Extract the (x, y) coordinate from the center of the cell holding the provided text.  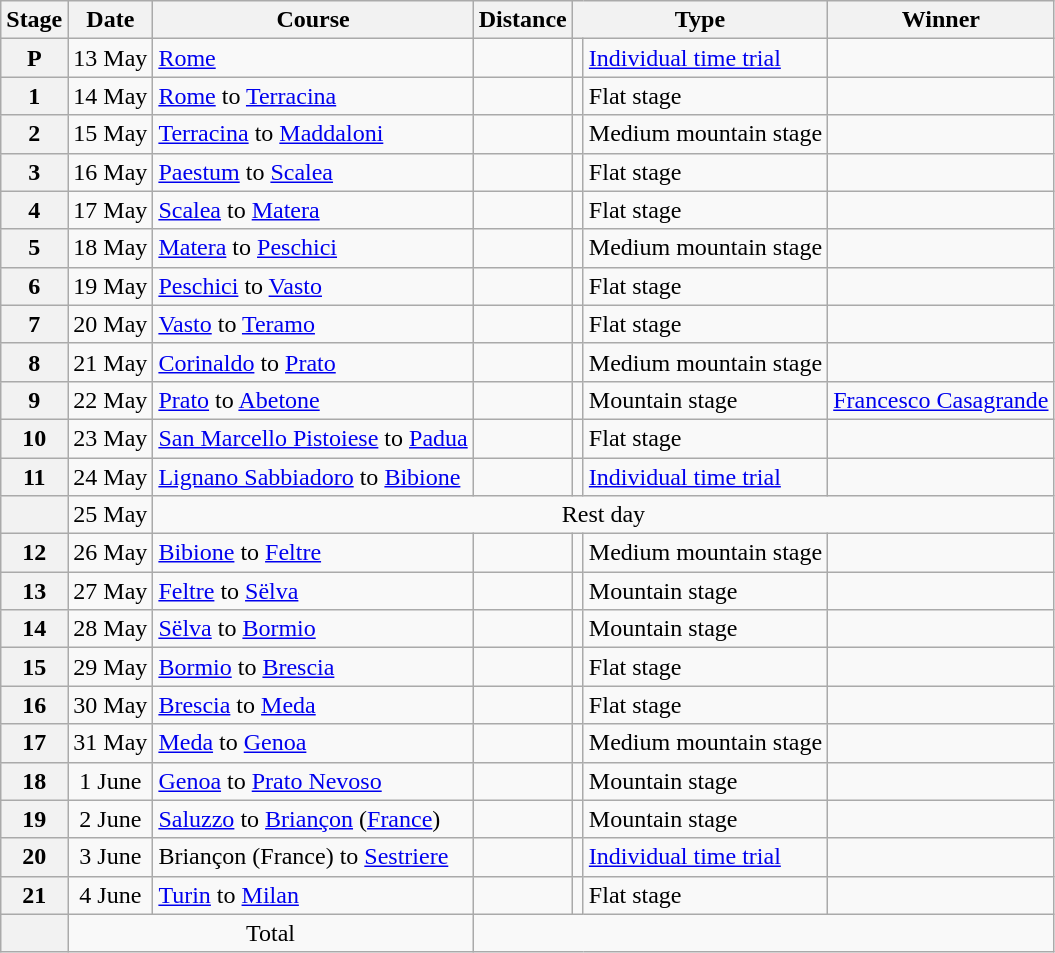
15 (34, 667)
1 (34, 96)
Date (110, 20)
Winner (941, 20)
28 May (110, 629)
9 (34, 400)
Sëlva to Bormio (313, 629)
Paestum to Scalea (313, 172)
San Marcello Pistoiese to Padua (313, 438)
18 (34, 781)
24 May (110, 477)
16 May (110, 172)
Francesco Casagrande (941, 400)
17 May (110, 210)
21 May (110, 362)
Rome (313, 58)
16 (34, 705)
4 June (110, 895)
P (34, 58)
Scalea to Matera (313, 210)
15 May (110, 134)
Distance (522, 20)
Genoa to Prato Nevoso (313, 781)
4 (34, 210)
Course (313, 20)
Brescia to Meda (313, 705)
19 May (110, 286)
17 (34, 743)
Rest day (604, 515)
Feltre to Sëlva (313, 591)
20 May (110, 324)
19 (34, 819)
13 (34, 591)
25 May (110, 515)
26 May (110, 553)
Saluzzo to Briançon (France) (313, 819)
Peschici to Vasto (313, 286)
Total (270, 933)
23 May (110, 438)
29 May (110, 667)
Turin to Milan (313, 895)
Bibione to Feltre (313, 553)
14 May (110, 96)
5 (34, 248)
Corinaldo to Prato (313, 362)
22 May (110, 400)
27 May (110, 591)
Bormio to Brescia (313, 667)
Briançon (France) to Sestriere (313, 857)
21 (34, 895)
7 (34, 324)
30 May (110, 705)
3 (34, 172)
Matera to Peschici (313, 248)
Lignano Sabbiadoro to Bibione (313, 477)
3 June (110, 857)
31 May (110, 743)
Prato to Abetone (313, 400)
12 (34, 553)
13 May (110, 58)
1 June (110, 781)
Rome to Terracina (313, 96)
Vasto to Teramo (313, 324)
6 (34, 286)
10 (34, 438)
2 June (110, 819)
8 (34, 362)
18 May (110, 248)
Type (700, 20)
Meda to Genoa (313, 743)
Stage (34, 20)
11 (34, 477)
14 (34, 629)
2 (34, 134)
Terracina to Maddaloni (313, 134)
20 (34, 857)
